Detect which cell encompasses the target text, then output its [x, y] center coordinate. 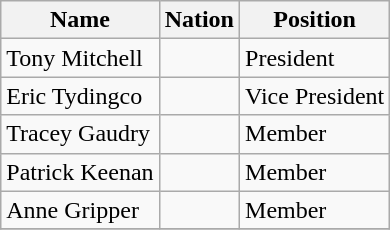
Eric Tydingco [80, 96]
Nation [199, 20]
President [315, 58]
Patrick Keenan [80, 172]
Name [80, 20]
Tracey Gaudry [80, 134]
Position [315, 20]
Tony Mitchell [80, 58]
Vice President [315, 96]
Anne Gripper [80, 210]
